For the text-containing cell, return its midpoint in [X, Y] coordinate format. 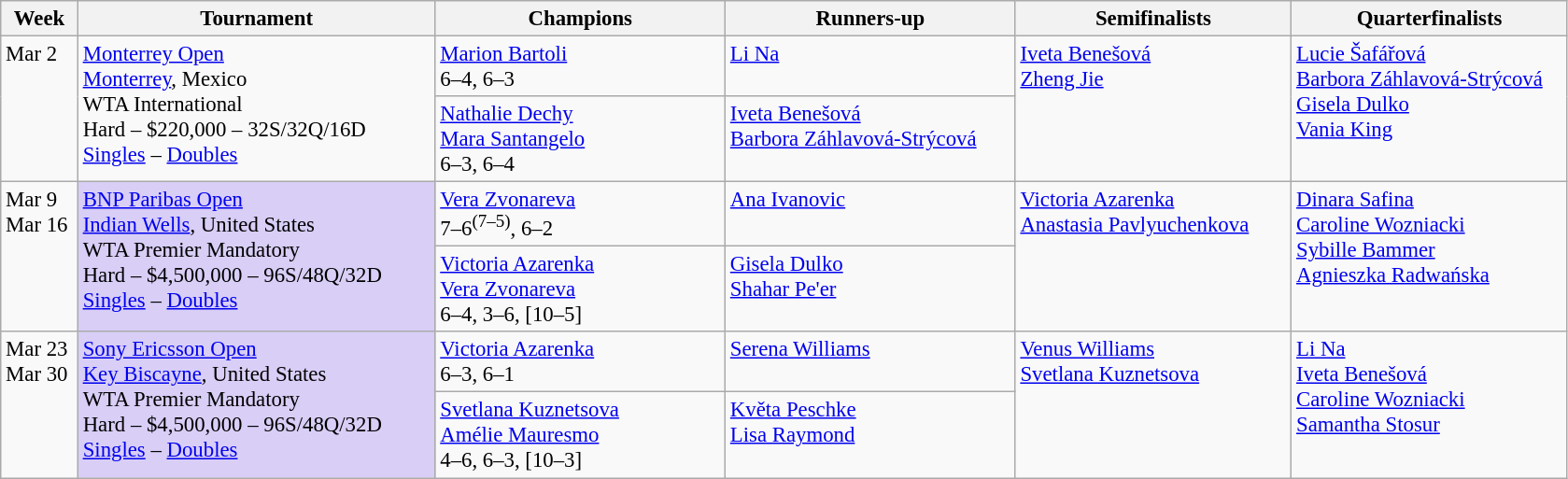
Victoria Azarenka 6–3, 6–1 [581, 362]
Victoria Azarenka Vera Zvonareva6–4, 3–6, [10–5] [581, 289]
Lucie Šafářová Barbora Záhlavová-Strýcová Gisela Dulko Vania King [1430, 109]
BNP Paribas OpenIndian Wells, United StatesWTA Premier MandatoryHard – $4,500,000 – 96S/48Q/32DSingles – Doubles [256, 258]
Iveta Benešová Zheng Jie [1153, 109]
Mar 9Mar 16 [39, 258]
Mar 23Mar 30 [39, 405]
Vera Zvonareva7–6(7–5), 6–2 [581, 215]
Květa Peschke Lisa Raymond [870, 435]
Quarterfinalists [1430, 19]
Mar 2 [39, 109]
Week [39, 19]
Li Na [870, 67]
Runners-up [870, 19]
Monterrey Open Monterrey, MexicoWTA InternationalHard – $220,000 – 32S/32Q/16DSingles – Doubles [256, 109]
Marion Bartoli6–4, 6–3 [581, 67]
Victoria Azarenka Anastasia Pavlyuchenkova [1153, 258]
Li Na Iveta Benešová Caroline Wozniacki Samantha Stosur [1430, 405]
Serena Williams [870, 362]
Svetlana Kuznetsova Amélie Mauresmo4–6, 6–3, [10–3] [581, 435]
Venus Williams Svetlana Kuznetsova [1153, 405]
Semifinalists [1153, 19]
Sony Ericsson OpenKey Biscayne, United StatesWTA Premier MandatoryHard – $4,500,000 – 96S/48Q/32DSingles – Doubles [256, 405]
Nathalie Dechy Mara Santangelo6–3, 6–4 [581, 139]
Dinara Safina Caroline Wozniacki Sybille Bammer Agnieszka Radwańska [1430, 258]
Tournament [256, 19]
Ana Ivanovic [870, 215]
Champions [581, 19]
Gisela Dulko Shahar Pe'er [870, 289]
Iveta Benešová Barbora Záhlavová-Strýcová [870, 139]
